Output the [x, y] coordinate of the center of the cell containing the given text.  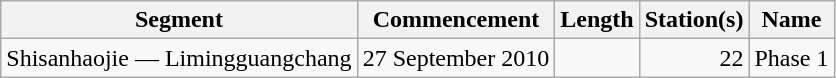
22 [694, 58]
Shisanhaojie — Limingguangchang [179, 58]
27 September 2010 [456, 58]
Commencement [456, 20]
Phase 1 [792, 58]
Length [597, 20]
Station(s) [694, 20]
Segment [179, 20]
Name [792, 20]
